Locate the cell with the specified text and output its (X, Y) center coordinate. 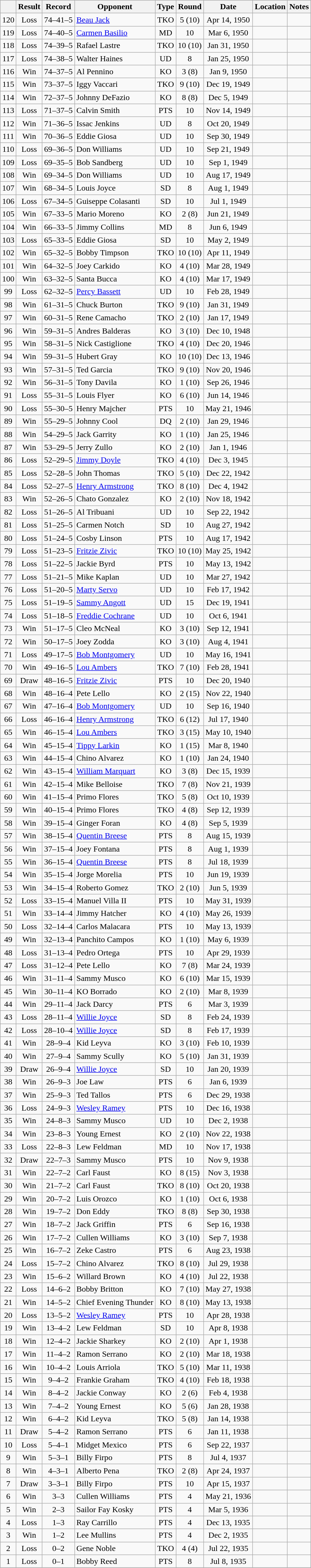
Oct 10, 1939 (228, 797)
107 (8, 188)
62–32–5 (58, 292)
Sep 16, 1938 (228, 1225)
43 (8, 1017)
7–4–2 (58, 1406)
28–10–4 (58, 1030)
William Marquart (115, 771)
36 (8, 1108)
89 (8, 421)
3–3–1 (58, 1484)
Mar 5, 1936 (228, 1509)
34–15–4 (58, 888)
Jun 19, 1939 (228, 875)
65–32–5 (58, 253)
Jerry Zullo (115, 447)
Cosby Linson (115, 538)
92 (8, 383)
4–3–1 (58, 1471)
Feb 4, 1938 (228, 1393)
Bob Sandberg (115, 162)
Sammy Scully (115, 1056)
72 (8, 642)
Johnny DeFazio (115, 97)
48 (8, 952)
96 (8, 330)
28 (8, 1212)
Jul 22, 1938 (228, 1276)
102 (8, 253)
May 6, 1939 (228, 939)
90 (8, 408)
23–8–3 (58, 1134)
Aug 1, 1949 (228, 188)
May 31, 1939 (228, 901)
Frankie Graham (115, 1380)
Mar 18, 1938 (228, 1354)
2–3 (58, 1509)
Jan 25, 1950 (228, 59)
116 (8, 71)
109 (8, 162)
25 (8, 1250)
46–15–4 (58, 732)
49–17–5 (58, 654)
115 (8, 84)
56–31–5 (58, 383)
52 (8, 901)
May 16, 1941 (228, 654)
6 (12) (190, 719)
51–24–5 (58, 538)
68–34–5 (58, 188)
15–7–2 (58, 1263)
13–4–2 (58, 1328)
Apr 11, 1949 (228, 253)
45–15–4 (58, 745)
Tony Davila (115, 383)
Guiseppe Colasanti (115, 201)
Nov 20, 1946 (228, 369)
Jan 29, 1946 (228, 421)
29–11–4 (58, 1004)
52–27–5 (58, 486)
29 (8, 1198)
2 (6) (190, 1393)
0–2 (58, 1548)
14–5–2 (58, 1302)
Apr 15, 1937 (228, 1484)
Aug 17, 1942 (228, 538)
Sep 7, 1938 (228, 1238)
Feb 10, 1939 (228, 1043)
Location (270, 7)
76 (8, 590)
Bobby Britton (115, 1289)
64 (8, 745)
94 (8, 356)
70 (8, 667)
31–13–4 (58, 952)
55 (8, 862)
Al Tribuani (115, 512)
Nov 9, 1938 (228, 1160)
Rafael Lastre (115, 46)
12–4–2 (58, 1341)
8–4–2 (58, 1393)
Sailor Fay Kosky (115, 1509)
Lee Mullins (115, 1535)
Apr 29, 1939 (228, 952)
Sep 1, 1949 (228, 162)
Jan 20, 1939 (228, 1069)
5 (6) (190, 1406)
Joey Carkido (115, 266)
Mike Kaplan (115, 577)
50–17–5 (58, 642)
Louis Flyer (115, 395)
18–7–2 (58, 1225)
21–7–2 (58, 1185)
1–2 (58, 1535)
Tippy Larkin (115, 745)
51–18–5 (58, 616)
Carlos Malacara (115, 926)
Jul 22, 1935 (228, 1548)
May 13, 1938 (228, 1302)
16 (8, 1367)
May 27, 1938 (228, 1289)
103 (8, 240)
14 (8, 1393)
88 (8, 434)
Carmen Basilio (115, 33)
73 (8, 629)
104 (8, 227)
Jackie Sharkey (115, 1341)
Don Eddy (115, 1212)
41–15–4 (58, 797)
Nov 22, 1940 (228, 693)
Jan 31, 1950 (228, 46)
May 25, 1942 (228, 551)
Calvin Smith (115, 110)
Mar 8, 1940 (228, 745)
Sep 21, 1949 (228, 149)
54–29–5 (58, 434)
Feb 18, 1938 (228, 1380)
13 (8, 1406)
61–31–5 (58, 305)
117 (8, 59)
82 (8, 512)
69–34–5 (58, 175)
24–9–3 (58, 1108)
2 (8, 1548)
98 (8, 305)
Jul 17, 1940 (228, 719)
74–39–5 (58, 46)
33–15–4 (58, 901)
30–11–4 (58, 991)
81 (8, 525)
Jack Griffin (115, 1225)
Nov 14, 1949 (228, 110)
Chief Evening Thunder (115, 1302)
24–8–3 (58, 1121)
2 (15) (190, 693)
Jun 6, 1949 (228, 227)
65 (8, 732)
Mar 8, 1939 (228, 991)
113 (8, 110)
May 2, 1949 (228, 240)
Al Pennino (115, 71)
Feb 24, 1939 (228, 1017)
Ted Tallos (115, 1095)
74–37–5 (58, 71)
Chuck Burton (115, 305)
May 13, 1942 (228, 564)
3 (8, 1535)
20 (8, 1315)
Result (29, 7)
Mar 28, 1949 (228, 266)
Bobby Reed (115, 1561)
51–25–5 (58, 525)
60–31–5 (58, 318)
Jul 4, 1937 (228, 1458)
Apr 1, 1938 (228, 1341)
21 (8, 1302)
11–4–2 (58, 1354)
Jimmy Doyle (115, 460)
35–15–4 (58, 875)
Date (228, 7)
110 (8, 149)
48–16–5 (58, 680)
Ray Carrillo (115, 1522)
31–12–4 (58, 965)
Feb 28, 1941 (228, 667)
52–28–5 (58, 473)
23 (8, 1276)
51–23–5 (58, 551)
35 (8, 1121)
39–15–4 (58, 823)
25–9–3 (58, 1095)
Oct 6, 1938 (228, 1198)
74 (8, 616)
46 (8, 978)
46–16–4 (58, 719)
100 (8, 279)
5–4–2 (58, 1432)
Oct 6, 1941 (228, 616)
Sep 22, 1937 (228, 1445)
Dec 13, 1946 (228, 356)
38–15–4 (58, 836)
Apr 8, 1938 (228, 1328)
49 (8, 939)
May 21, 1936 (228, 1497)
Jimmy Hatcher (115, 914)
Jul 8, 1935 (228, 1561)
Marty Servo (115, 590)
15–6–2 (58, 1276)
Sep 30, 1938 (228, 1212)
Alberto Pena (115, 1471)
70–36–5 (58, 136)
93 (8, 369)
Jorge Morelia (115, 875)
Jun 14, 1946 (228, 395)
May 13, 1939 (228, 926)
74–40–5 (58, 33)
Chato Gonzalez (115, 499)
33–14–4 (58, 914)
72–37–5 (58, 97)
Dec 3, 1945 (228, 460)
97 (8, 318)
Nov 17, 1938 (228, 1147)
Dec 10, 1948 (228, 330)
61 (8, 784)
41 (8, 1043)
19 (8, 1328)
Jul 1, 1949 (228, 201)
Beau Jack (115, 20)
69 (8, 680)
51–21–5 (58, 577)
78 (8, 564)
58 (8, 823)
Dec 19, 1941 (228, 603)
Dec 22, 1942 (228, 473)
Jun 5, 1939 (228, 888)
Dec 20, 1946 (228, 343)
Mar 27, 1942 (228, 577)
Bobby Timpson (115, 253)
58–31–5 (58, 343)
Feb 28, 1949 (228, 292)
27 (8, 1225)
Zeke Castro (115, 1250)
51–20–5 (58, 590)
Mar 24, 1939 (228, 965)
84 (8, 486)
Sep 12, 1939 (228, 810)
18 (8, 1341)
Jan 31, 1949 (228, 305)
67 (8, 706)
71–36–5 (58, 123)
Jan 25, 1946 (228, 434)
112 (8, 123)
51–19–5 (58, 603)
DQ (166, 421)
11 (8, 1432)
79 (8, 551)
66 (8, 719)
71 (8, 654)
22–7–3 (58, 1160)
87 (8, 447)
Round (190, 7)
Jul 29, 1938 (228, 1263)
Roberto Gomez (115, 888)
Cleo McNeal (115, 629)
50 (8, 926)
Dec 19, 1949 (228, 84)
Aug 15, 1939 (228, 836)
53–29–5 (58, 447)
59 (8, 810)
Aug 1, 1939 (228, 849)
Apr 28, 1938 (228, 1315)
51–26–5 (58, 512)
30 (8, 1185)
44–15–4 (58, 758)
43–15–4 (58, 771)
Type (166, 7)
Louis Arriola (115, 1367)
Manuel Villa II (115, 901)
74–38–5 (58, 59)
Jan 28, 1938 (228, 1406)
Dec 2, 1935 (228, 1535)
0–1 (58, 1561)
Jimmy Collins (115, 227)
119 (8, 33)
4 (4) (190, 1548)
56 (8, 849)
Jackie Byrd (115, 564)
Jan 11, 1938 (228, 1432)
Midget Mexico (115, 1445)
Aug 4, 1941 (228, 642)
1 (8, 1561)
Sammy Angott (115, 603)
48–16–4 (58, 693)
57 (8, 836)
40 (8, 1056)
Nov 18, 1942 (228, 499)
74–41–5 (58, 20)
Feb 17, 1942 (228, 590)
Issac Jenkins (115, 123)
Dec 16, 1938 (228, 1108)
May 10, 1940 (228, 732)
37–15–4 (58, 849)
Oct 20, 1949 (228, 123)
55–29–5 (58, 421)
73–37–5 (58, 84)
John Thomas (115, 473)
26 (8, 1238)
114 (8, 97)
Dec 15, 1939 (228, 771)
19–7–2 (58, 1212)
9 (8, 1458)
Sep 16, 1940 (228, 706)
67–33–5 (58, 214)
Carmen Notch (115, 525)
49–16–5 (58, 667)
Gene Noble (115, 1548)
Jan 1, 1946 (228, 447)
Nick Castiglione (115, 343)
KO Borrado (115, 991)
Nov 21, 1939 (228, 784)
Hubert Gray (115, 356)
26–9–4 (58, 1069)
45 (8, 991)
1–3 (58, 1522)
66–33–5 (58, 227)
31 (8, 1173)
Dec 4, 1942 (228, 486)
Sep 26, 1946 (228, 383)
Walter Haines (115, 59)
52–29–5 (58, 460)
16–7–2 (58, 1250)
118 (8, 46)
51–22–5 (58, 564)
Joe Law (115, 1082)
Notes (299, 7)
Mar 3, 1939 (228, 1004)
99 (8, 292)
Jan 31, 1939 (228, 1056)
3–3 (58, 1497)
Jack Darcy (115, 1004)
Iggy Vaccari (115, 84)
47–16–4 (58, 706)
67–34–5 (58, 201)
111 (8, 136)
Johnny Cool (115, 421)
20–7–2 (58, 1198)
Jackie Conway (115, 1393)
13–5–2 (58, 1315)
Aug 23, 1938 (228, 1250)
14–6–2 (58, 1289)
55–31–5 (58, 395)
31–11–4 (58, 978)
80 (8, 538)
Jan 14, 1938 (228, 1419)
22 (8, 1289)
68 (8, 693)
Nov 22, 1938 (228, 1134)
Record (58, 7)
Mar 11, 1938 (228, 1367)
Dec 29, 1938 (228, 1095)
Jan 24, 1940 (228, 758)
91 (8, 395)
Joey Fontana (115, 849)
Joey Zodda (115, 642)
51–17–5 (58, 629)
1 (15) (190, 745)
65–33–5 (58, 240)
63 (8, 758)
5 (8, 1509)
12 (8, 1419)
22–7–2 (58, 1173)
6–4–2 (58, 1419)
Ted Garcia (115, 369)
62 (8, 771)
10–4–2 (58, 1367)
Jun 21, 1949 (228, 214)
95 (8, 343)
17–7–2 (58, 1238)
7 (8, 1484)
5–3–1 (58, 1458)
105 (8, 214)
Percy Bassett (115, 292)
77 (8, 577)
Dec 13, 1935 (228, 1522)
Ginger Foran (115, 823)
Jul 18, 1939 (228, 862)
Rene Camacho (115, 318)
37 (8, 1095)
28–11–4 (58, 1017)
42–15–4 (58, 784)
Andres Balderas (115, 330)
36–15–4 (58, 862)
85 (8, 473)
Jan 17, 1949 (228, 318)
Panchito Campos (115, 939)
32 (8, 1160)
44 (8, 1004)
9–4–2 (58, 1380)
69–35–5 (58, 162)
Aug 27, 1942 (228, 525)
Mar 17, 1949 (228, 279)
Oct 20, 1938 (228, 1185)
Feb 17, 1939 (228, 1030)
3 (15) (190, 732)
May 21, 1946 (228, 408)
Jan 9, 1950 (228, 71)
Louis Joyce (115, 188)
53 (8, 888)
Sep 12, 1941 (228, 629)
17 (8, 1354)
64–32–5 (58, 266)
Nov 3, 1938 (228, 1173)
60 (8, 797)
5–4–1 (58, 1445)
32–14–4 (58, 926)
Sep 5, 1939 (228, 823)
Pedro Ortega (115, 952)
28–9–4 (58, 1043)
101 (8, 266)
34 (8, 1134)
Sep 30, 1949 (228, 136)
83 (8, 499)
120 (8, 20)
86 (8, 460)
69–36–5 (58, 149)
108 (8, 175)
Dec 2, 1938 (228, 1121)
55–30–5 (58, 408)
Mike Belloise (115, 784)
Opponent (115, 7)
8 (15) (190, 1173)
39 (8, 1069)
Freddie Cochrane (115, 616)
75 (8, 603)
51 (8, 914)
Jack Garrity (115, 434)
26–9–3 (58, 1082)
22–8–3 (58, 1147)
Apr 24, 1937 (228, 1471)
Dec 5, 1949 (228, 97)
63–32–5 (58, 279)
40–15–4 (58, 810)
57–31–5 (58, 369)
71–37–5 (58, 110)
33 (8, 1147)
54 (8, 875)
Mar 6, 1950 (228, 33)
24 (8, 1263)
Mario Moreno (115, 214)
38 (8, 1082)
Luis Orozco (115, 1198)
May 26, 1939 (228, 914)
Santa Bucca (115, 279)
Willard Brown (115, 1276)
Mar 15, 1939 (228, 978)
Jan 6, 1939 (228, 1082)
Dec 20, 1940 (228, 680)
27–9–4 (58, 1056)
106 (8, 201)
32–13–4 (58, 939)
Henry Majcher (115, 408)
47 (8, 965)
Aug 17, 1949 (228, 175)
Apr 14, 1950 (228, 20)
42 (8, 1030)
52–26–5 (58, 499)
Sep 22, 1942 (228, 512)
